Provide the [x, y] coordinate of the cell's center where the given text is located.  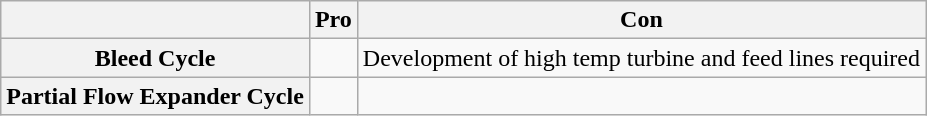
Bleed Cycle [156, 58]
Pro [333, 20]
Con [641, 20]
Development of high temp turbine and feed lines required [641, 58]
Partial Flow Expander Cycle [156, 96]
